Search for the cell housing the specified text and yield its (X, Y) center coordinate. 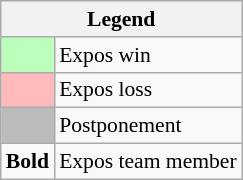
Expos loss (148, 90)
Postponement (148, 126)
Legend (122, 19)
Expos win (148, 55)
Expos team member (148, 162)
Bold (28, 162)
